Scan for the cell matching the given text and deliver its [X, Y] coordinate at center. 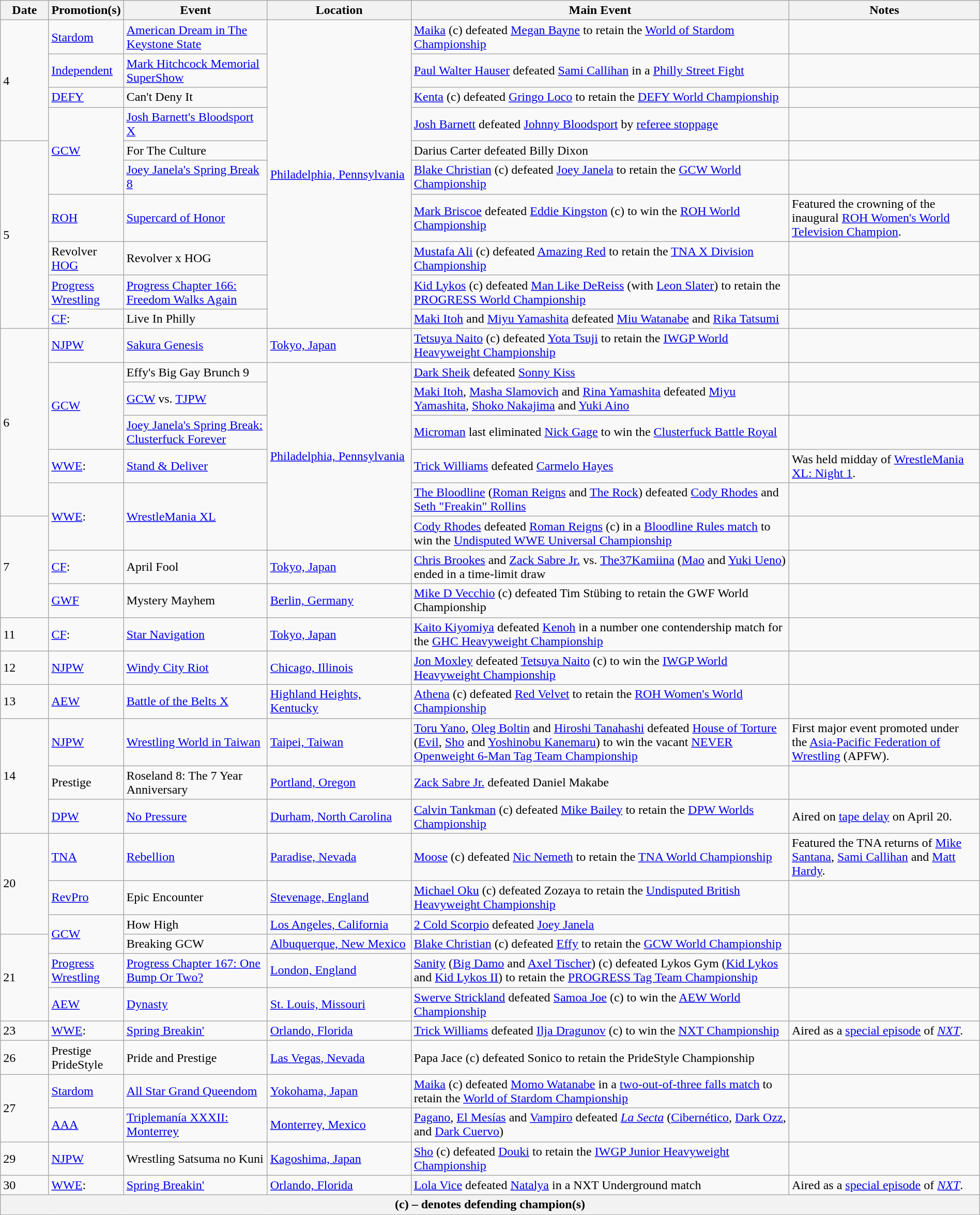
ROH [86, 218]
14 [25, 776]
Dark Sheik defeated Sonny Kiss [600, 372]
Dynasty [195, 1004]
AAA [86, 1125]
Taipei, Taiwan [339, 742]
7 [25, 567]
Pride and Prestige [195, 1058]
Microman last eliminated Nick Gage to win the Clusterfuck Battle Royal [600, 432]
13 [25, 701]
Aired on tape delay on April 20. [885, 816]
Cody Rhodes defeated Roman Reigns (c) in a Bloodline Rules match to win the Undisputed WWE Universal Championship [600, 534]
26 [25, 1058]
Was held midday of WrestleMania XL: Night 1. [885, 466]
Featured the TNA returns of Mike Santana, Sami Callihan and Matt Hardy. [885, 857]
Stevenage, England [339, 898]
Maki Itoh and Miyu Yamashita defeated Miu Watanabe and Rika Tatsumi [600, 318]
Independent [86, 70]
Albuquerque, New Mexico [339, 944]
Sanity (Big Damo and Axel Tischer) (c) defeated Lykos Gym (Kid Lykos and Kid Lykos II) to retain the PROGRESS Tag Team Championship [600, 971]
Maika (c) defeated Momo Watanabe in a two-out-of-three falls match to retain the World of Stardom Championship [600, 1091]
27 [25, 1108]
Jon Moxley defeated Tetsuya Naito (c) to win the IWGP World Heavyweight Championship [600, 668]
Blake Christian (c) defeated Effy to retain the GCW World Championship [600, 944]
St. Louis, Missouri [339, 1004]
Maki Itoh, Masha Slamovich and Rina Yamashita defeated Miyu Yamashita, Shoko Nakajima and Yuki Aino [600, 399]
Moose (c) defeated Nic Nemeth to retain the TNA World Championship [600, 857]
No Pressure [195, 816]
Chris Brookes and Zack Sabre Jr. vs. The37Kamiina (Mao and Yuki Ueno) ended in a time-limit draw [600, 567]
11 [25, 634]
21 [25, 978]
Breaking GCW [195, 944]
Trick Williams defeated Ilja Dragunov (c) to win the NXT Championship [600, 1031]
GWF [86, 601]
Michael Oku (c) defeated Zozaya to retain the Undisputed British Heavyweight Championship [600, 898]
Roseland 8: The 7 Year Anniversary [195, 783]
Kagoshima, Japan [339, 1158]
5 [25, 235]
Date [25, 10]
Epic Encounter [195, 898]
Mike D Vecchio (c) defeated Tim Stübing to retain the GWF World Championship [600, 601]
RevPro [86, 898]
Notes [885, 10]
GCW vs. TJPW [195, 399]
Kenta (c) defeated Gringo Loco to retain the DEFY World Championship [600, 97]
Mark Briscoe defeated Eddie Kingston (c) to win the ROH World Championship [600, 218]
April Fool [195, 567]
London, England [339, 971]
For The Culture [195, 150]
(c) – denotes defending champion(s) [490, 1205]
Chicago, Illinois [339, 668]
Monterrey, Mexico [339, 1125]
29 [25, 1158]
Josh Barnett defeated Johnny Bloodsport by referee stoppage [600, 124]
Durham, North Carolina [339, 816]
Berlin, Germany [339, 601]
Kid Lykos (c) defeated Man Like DeReiss (with Leon Slater) to retain the PROGRESS World Championship [600, 292]
Blake Christian (c) defeated Joey Janela to retain the GCW World Championship [600, 177]
6 [25, 422]
Stand & Deliver [195, 466]
Supercard of Honor [195, 218]
Live In Philly [195, 318]
20 [25, 883]
Darius Carter defeated Billy Dixon [600, 150]
Main Event [600, 10]
Sakura Genesis [195, 345]
23 [25, 1031]
American Dream in The Keystone State [195, 37]
First major event promoted under the Asia-Pacific Federation of Wrestling (APFW). [885, 742]
TNA [86, 857]
Mark Hitchcock Memorial SuperShow [195, 70]
Trick Williams defeated Carmelo Hayes [600, 466]
Featured the crowning of the inaugural ROH Women's World Television Champion. [885, 218]
Location [339, 10]
Tetsuya Naito (c) defeated Yota Tsuji to retain the IWGP World Heavyweight Championship [600, 345]
Prestige [86, 783]
Star Navigation [195, 634]
Effy's Big Gay Brunch 9 [195, 372]
WrestleMania XL [195, 517]
Joey Janela's Spring Break 8 [195, 177]
Portland, Oregon [339, 783]
Revolver x HOG [195, 259]
Josh Barnett's Bloodsport X [195, 124]
Mystery Mayhem [195, 601]
Joey Janela's Spring Break: Clusterfuck Forever [195, 432]
Mustafa Ali (c) defeated Amazing Red to retain the TNA X Division Championship [600, 259]
DPW [86, 816]
Event [195, 10]
Triplemanía XXXII: Monterrey [195, 1125]
Zack Sabre Jr. defeated Daniel Makabe [600, 783]
Los Angeles, California [339, 924]
Progress Chapter 167: One Bump Or Two? [195, 971]
Paul Walter Hauser defeated Sami Callihan in a Philly Street Fight [600, 70]
Maika (c) defeated Megan Bayne to retain the World of Stardom Championship [600, 37]
Athena (c) defeated Red Velvet to retain the ROH Women's World Championship [600, 701]
Progress Chapter 166: Freedom Walks Again [195, 292]
How High [195, 924]
Swerve Strickland defeated Samoa Joe (c) to win the AEW World Championship [600, 1004]
PrestigePrideStyle [86, 1058]
Wrestling World in Taiwan [195, 742]
All Star Grand Queendom [195, 1091]
Sho (c) defeated Douki to retain the IWGP Junior Heavyweight Championship [600, 1158]
Papa Jace (c) defeated Sonico to retain the PrideStyle Championship [600, 1058]
Can't Deny It [195, 97]
Las Vegas, Nevada [339, 1058]
Highland Heights, Kentucky [339, 701]
Paradise, Nevada [339, 857]
The Bloodline (Roman Reigns and The Rock) defeated Cody Rhodes and Seth "Freakin" Rollins [600, 499]
Windy City Riot [195, 668]
Yokohama, Japan [339, 1091]
4 [25, 81]
RevolverHOG [86, 259]
Battle of the Belts X [195, 701]
Rebellion [195, 857]
Pagano, El Mesías and Vampiro defeated La Secta (Cibernético, Dark Ozz, and Dark Cuervo) [600, 1125]
Kaito Kiyomiya defeated Kenoh in a number one contendership match for the GHC Heavyweight Championship [600, 634]
Lola Vice defeated Natalya in a NXT Underground match [600, 1185]
Promotion(s) [86, 10]
2 Cold Scorpio defeated Joey Janela [600, 924]
12 [25, 668]
30 [25, 1185]
Wrestling Satsuma no Kuni [195, 1158]
DEFY [86, 97]
Calvin Tankman (c) defeated Mike Bailey to retain the DPW Worlds Championship [600, 816]
